Provide the [x, y] coordinate of the cell's center where the given text is located.  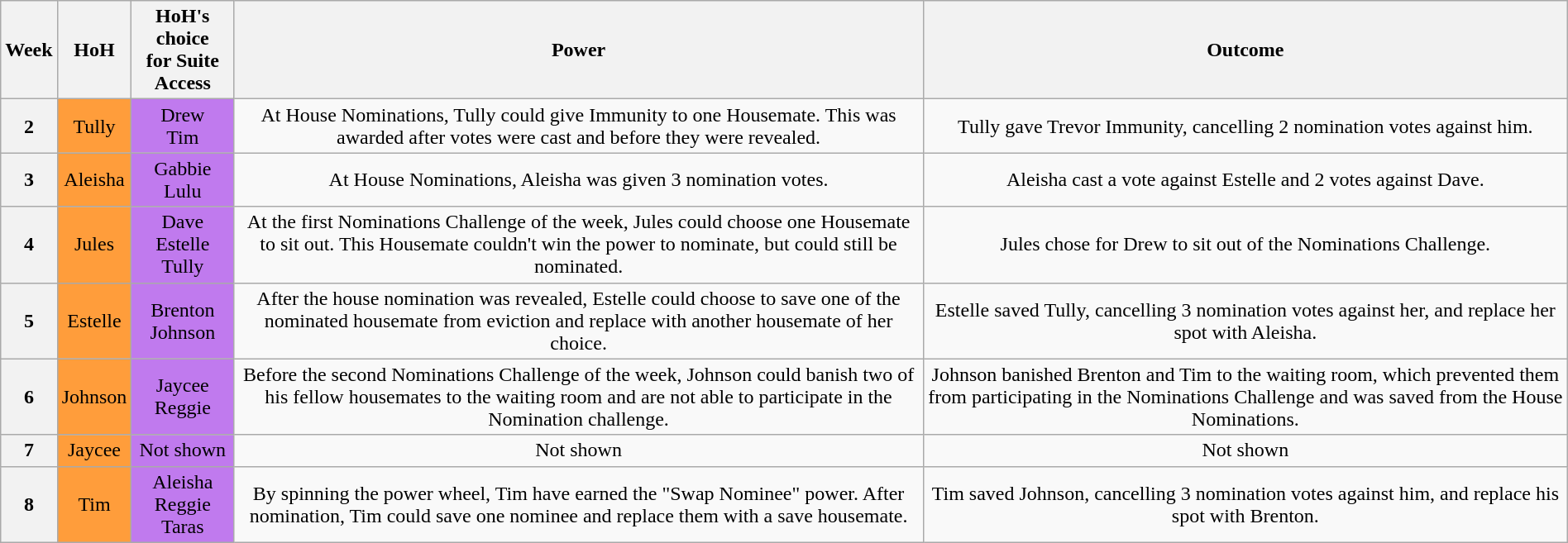
3 [29, 180]
Jaycee Reggie [183, 397]
8 [29, 504]
At House Nominations, Tully could give Immunity to one Housemate. This was awarded after votes were cast and before they were revealed. [579, 126]
Outcome [1245, 50]
Aleisha [94, 180]
Estelle saved Tully, cancelling 3 nomination votes against her, and replace her spot with Aleisha. [1245, 321]
Jules chose for Drew to sit out of the Nominations Challenge. [1245, 245]
Tim [94, 504]
Gabbie Lulu [183, 180]
Power [579, 50]
Week [29, 50]
Drew Tim [183, 126]
Estelle [94, 321]
Johnson [94, 397]
4 [29, 245]
AleishaReggieTaras [183, 504]
HoH's choice for Suite Access [183, 50]
2 [29, 126]
Dave Estelle Tully [183, 245]
6 [29, 397]
HoH [94, 50]
5 [29, 321]
Tim saved Johnson, cancelling 3 nomination votes against him, and replace his spot with Brenton. [1245, 504]
Brenton Johnson [183, 321]
Tully [94, 126]
Tully gave Trevor Immunity, cancelling 2 nomination votes against him. [1245, 126]
Jaycee [94, 450]
Aleisha cast a vote against Estelle and 2 votes against Dave. [1245, 180]
At House Nominations, Aleisha was given 3 nomination votes. [579, 180]
Jules [94, 245]
7 [29, 450]
